Determine the (x, y) coordinate at the center of the cell enclosing the given text.  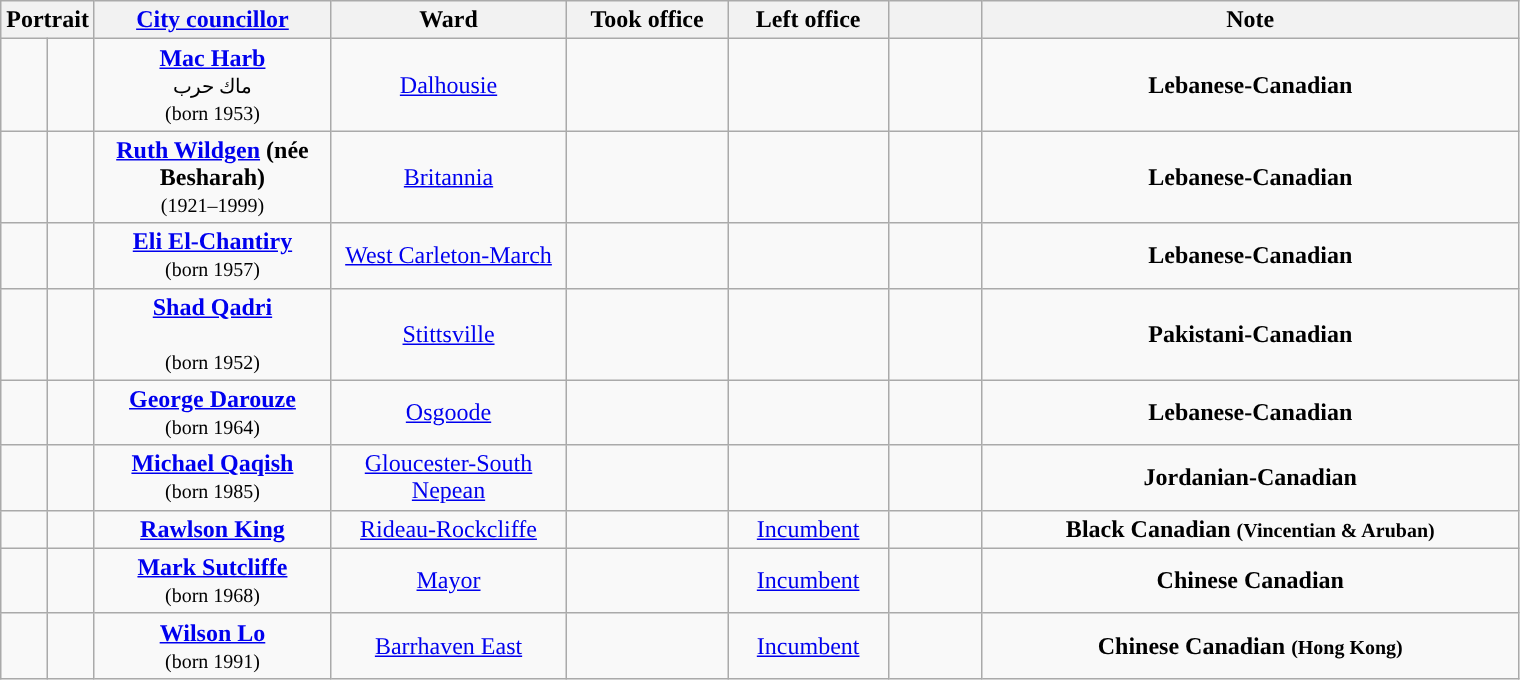
Black Canadian (Vincentian & Aruban) (1250, 529)
Wilson Lo(born 1991) (212, 646)
Left office (808, 20)
Pakistani-Canadian (1250, 334)
Barrhaven East (448, 646)
Ward (448, 20)
Stittsville (448, 334)
Eli El-Chantiry(born 1957) (212, 256)
Mayor (448, 580)
Rideau-Rockcliffe (448, 529)
George Darouze(born 1964) (212, 412)
Mac Harbماك حرب(born 1953) (212, 85)
Took office (648, 20)
Note (1250, 20)
Jordanian-Canadian (1250, 478)
Portrait (48, 20)
Shad Qadri(born 1952) (212, 334)
City councillor (212, 20)
Osgoode (448, 412)
Ruth Wildgen (née Besharah)(1921–1999) (212, 177)
West Carleton-March (448, 256)
Michael Qaqish(born 1985) (212, 478)
Mark Sutcliffe(born 1968) (212, 580)
Dalhousie (448, 85)
Rawlson King (212, 529)
Chinese Canadian (1250, 580)
Chinese Canadian (Hong Kong) (1250, 646)
Gloucester-South Nepean (448, 478)
Britannia (448, 177)
